Extract the (X, Y) coordinate from the center of the cell holding the provided text.  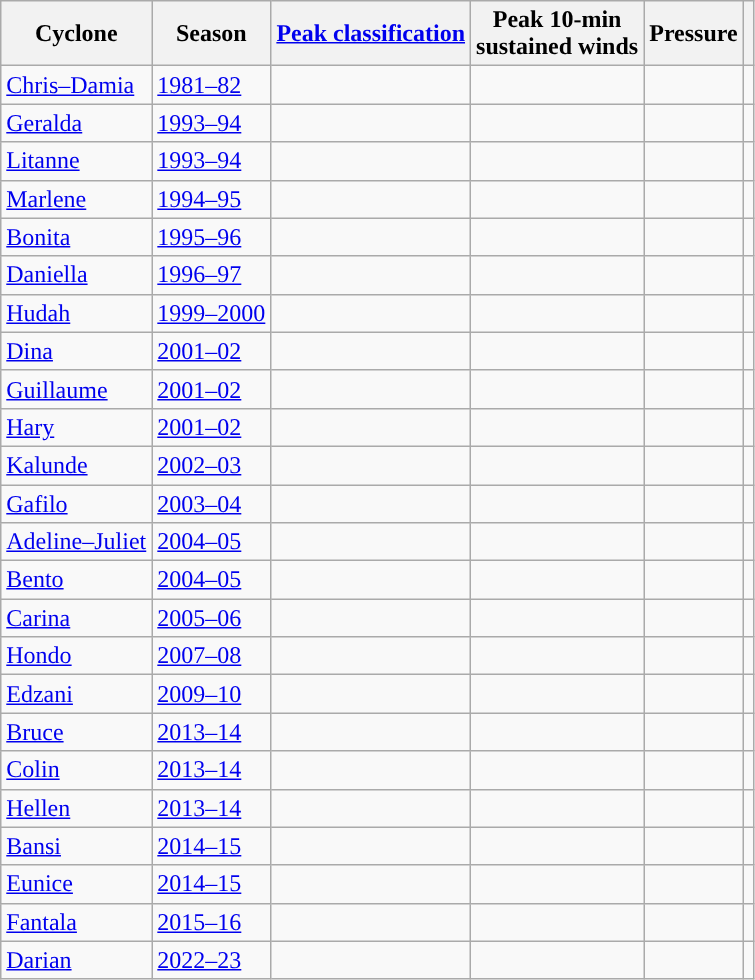
Cyclone (76, 34)
Dina (76, 351)
Daniella (76, 275)
Bonita (76, 237)
Hondo (76, 656)
Peak classification (371, 34)
2005–06 (212, 618)
Kalunde (76, 465)
2002–03 (212, 465)
Litanne (76, 161)
Carina (76, 618)
Gafilo (76, 503)
Eunice (76, 884)
Chris–Damia (76, 85)
Edzani (76, 694)
Geralda (76, 123)
Bansi (76, 846)
Peak 10-minsustained winds (558, 34)
Marlene (76, 199)
2022–23 (212, 960)
Pressure (694, 34)
Fantala (76, 922)
Darian (76, 960)
Hary (76, 427)
Hellen (76, 808)
1996–97 (212, 275)
Adeline–Juliet (76, 542)
Bento (76, 580)
1994–95 (212, 199)
2003–04 (212, 503)
Guillaume (76, 389)
Hudah (76, 313)
Bruce (76, 732)
2007–08 (212, 656)
Colin (76, 770)
1995–96 (212, 237)
2015–16 (212, 922)
1981–82 (212, 85)
2009–10 (212, 694)
1999–2000 (212, 313)
Season (212, 34)
